Scan for the cell matching the given text and deliver its (X, Y) coordinate at center. 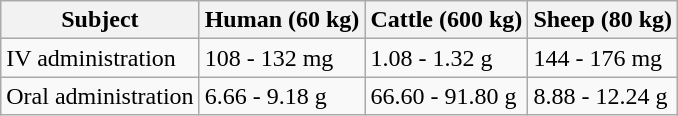
Oral administration (100, 96)
108 - 132 mg (282, 58)
Sheep (80 kg) (603, 20)
66.60 - 91.80 g (446, 96)
Cattle (600 kg) (446, 20)
1.08 - 1.32 g (446, 58)
IV administration (100, 58)
6.66 - 9.18 g (282, 96)
Human (60 kg) (282, 20)
144 - 176 mg (603, 58)
8.88 - 12.24 g (603, 96)
Subject (100, 20)
